Return (x, y) of the center of cell containing provided text 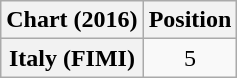
Position (190, 20)
5 (190, 58)
Chart (2016) (72, 20)
Italy (FIMI) (72, 58)
